Extract the [x, y] coordinate from the center of the cell holding the provided text.  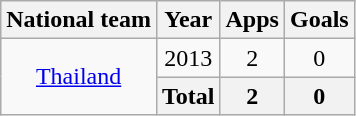
Goals [319, 20]
Apps [252, 20]
Year [188, 20]
2013 [188, 58]
Thailand [79, 77]
Total [188, 96]
National team [79, 20]
